For the text-containing cell, return its midpoint in [x, y] coordinate format. 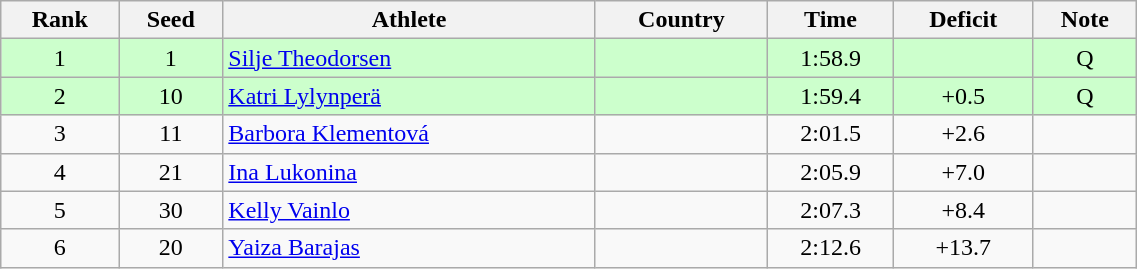
+8.4 [964, 210]
Kelly Vainlo [410, 210]
Silje Theodorsen [410, 58]
+0.5 [964, 96]
+2.6 [964, 134]
+13.7 [964, 248]
Deficit [964, 20]
+7.0 [964, 172]
21 [171, 172]
11 [171, 134]
4 [60, 172]
2:05.9 [830, 172]
2 [60, 96]
1:59.4 [830, 96]
3 [60, 134]
Ina Lukonina [410, 172]
Katri Lylynperä [410, 96]
Barbora Klementová [410, 134]
Note [1085, 20]
Yaiza Barajas [410, 248]
6 [60, 248]
10 [171, 96]
20 [171, 248]
Country [681, 20]
30 [171, 210]
2:07.3 [830, 210]
Time [830, 20]
Rank [60, 20]
2:01.5 [830, 134]
5 [60, 210]
1:58.9 [830, 58]
Athlete [410, 20]
2:12.6 [830, 248]
Seed [171, 20]
